Search for the cell housing the specified text and yield its (x, y) center coordinate. 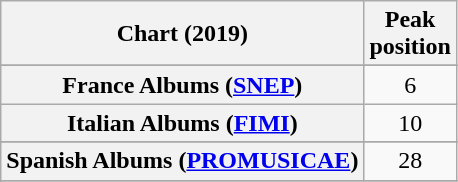
France Albums (SNEP) (182, 85)
10 (410, 123)
28 (410, 161)
Italian Albums (FIMI) (182, 123)
Chart (2019) (182, 34)
Peakposition (410, 34)
6 (410, 85)
Spanish Albums (PROMUSICAE) (182, 161)
